Locate the cell with the specified text and output its (X, Y) center coordinate. 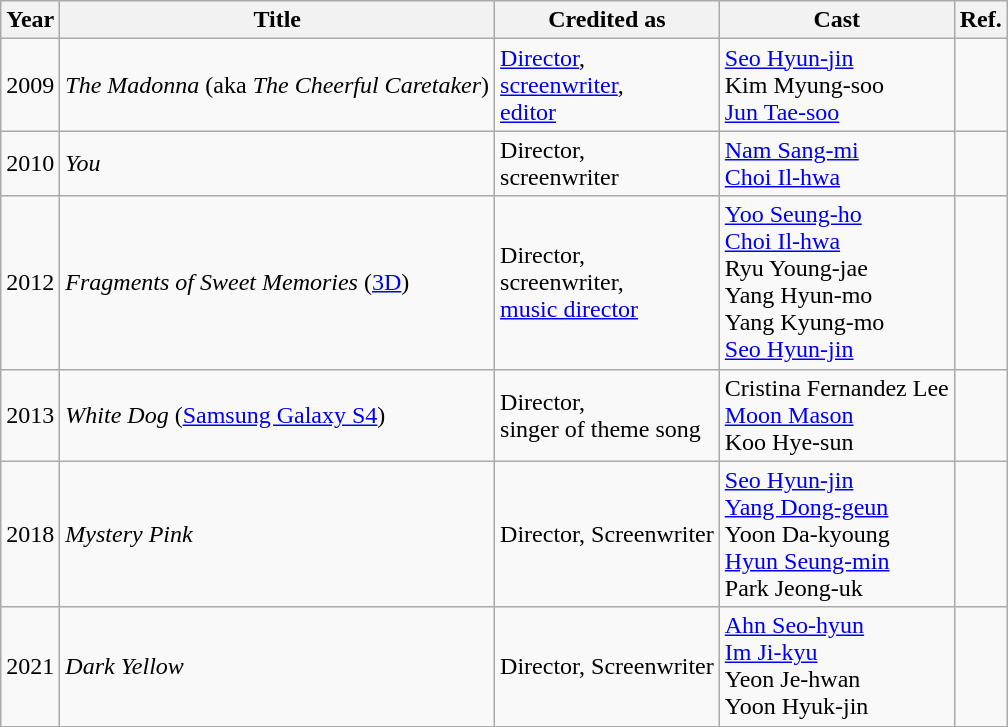
Nam Sang-mi Choi Il-hwa (836, 164)
Ahn Seo-hyun Im Ji-kyu Yeon Je-hwan Yoon Hyuk-jin (836, 666)
Ref. (980, 20)
2012 (30, 282)
2021 (30, 666)
Director, screenwriter (608, 164)
Year (30, 20)
Seo Hyun-jin Kim Myung-soo Jun Tae-soo (836, 85)
You (278, 164)
Seo Hyun-jinYang Dong-geunYoon Da-kyoungHyun Seung-minPark Jeong-uk (836, 534)
Director, screenwriter, editor (608, 85)
Cast (836, 20)
Cristina Fernandez Lee Moon Mason Koo Hye-sun (836, 415)
2018 (30, 534)
The Madonna (aka The Cheerful Caretaker) (278, 85)
2013 (30, 415)
Director, screenwriter, music director (608, 282)
Director, singer of theme song (608, 415)
Fragments of Sweet Memories (3D) (278, 282)
White Dog (Samsung Galaxy S4) (278, 415)
Yoo Seung-ho Choi Il-hwa Ryu Young-jae Yang Hyun-mo Yang Kyung-mo Seo Hyun-jin (836, 282)
2009 (30, 85)
2010 (30, 164)
Dark Yellow (278, 666)
Mystery Pink (278, 534)
Credited as (608, 20)
Title (278, 20)
